Pinpoint the cell where the given text exists, returning its [X, Y] midpoint coordinate. 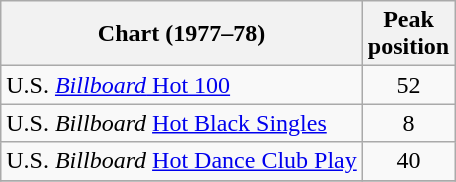
U.S. Billboard Hot 100 [182, 85]
U.S. Billboard Hot Black Singles [182, 123]
U.S. Billboard Hot Dance Club Play [182, 161]
40 [408, 161]
Chart (1977–78) [182, 34]
8 [408, 123]
52 [408, 85]
Peakposition [408, 34]
